Pinpoint the cell where the given text exists, returning its [X, Y] midpoint coordinate. 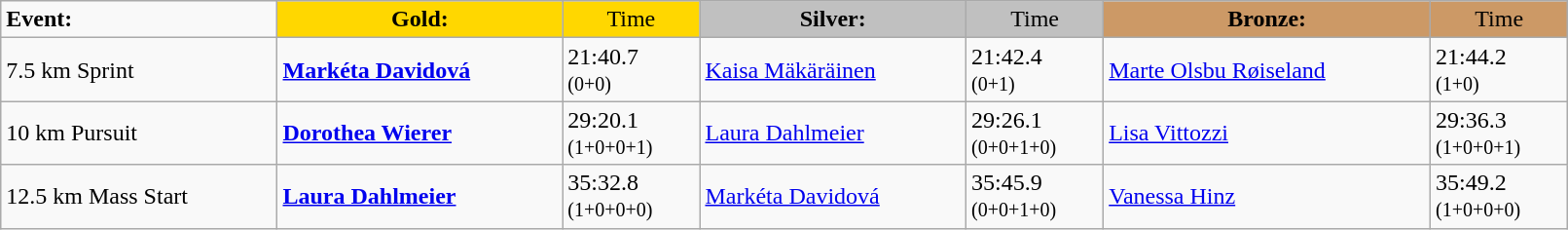
35:49.2(1+0+0+0) [1499, 197]
10 km Pursuit [139, 133]
Bronze: [1267, 19]
Kaisa Mäkäräinen [833, 70]
Gold: [420, 19]
21:42.4(0+1) [1036, 70]
21:40.7(0+0) [631, 70]
Event: [139, 19]
Marte Olsbu Røiseland [1267, 70]
12.5 km Mass Start [139, 197]
29:36.3(1+0+0+1) [1499, 133]
21:44.2(1+0) [1499, 70]
Dorothea Wierer [420, 133]
Lisa Vittozzi [1267, 133]
35:45.9(0+0+1+0) [1036, 197]
Vanessa Hinz [1267, 197]
35:32.8(1+0+0+0) [631, 197]
29:26.1(0+0+1+0) [1036, 133]
Silver: [833, 19]
7.5 km Sprint [139, 70]
29:20.1(1+0+0+1) [631, 133]
